Provide the [X, Y] coordinate of the cell's center where the given text is located.  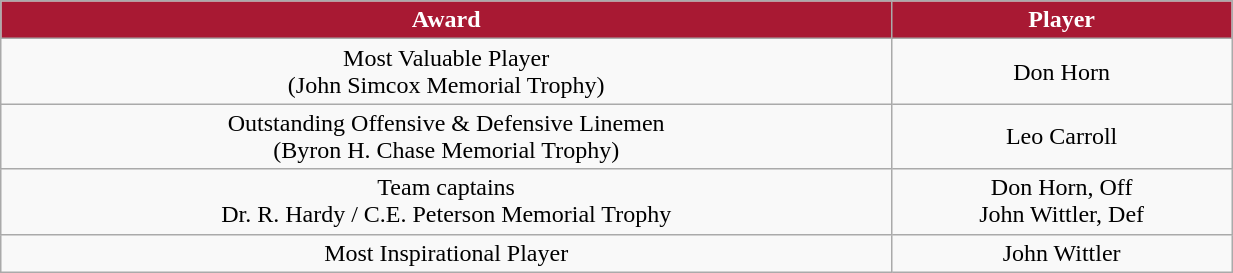
Don Horn, OffJohn Wittler, Def [1062, 202]
Most Inspirational Player [446, 253]
Player [1062, 20]
Most Valuable Player(John Simcox Memorial Trophy) [446, 72]
Team captainsDr. R. Hardy / C.E. Peterson Memorial Trophy [446, 202]
Award [446, 20]
Don Horn [1062, 72]
John Wittler [1062, 253]
Leo Carroll [1062, 136]
Outstanding Offensive & Defensive Linemen(Byron H. Chase Memorial Trophy) [446, 136]
